Output the [x, y] coordinate of the center of the cell containing the given text.  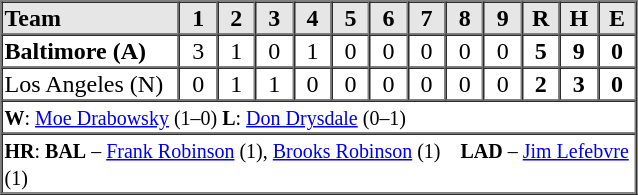
Team [91, 18]
8 [465, 18]
E [617, 18]
R [541, 18]
6 [388, 18]
H [579, 18]
Los Angeles (N) [91, 84]
HR: BAL – Frank Robinson (1), Brooks Robinson (1) LAD – Jim Lefebvre (1) [319, 164]
4 [312, 18]
Baltimore (A) [91, 50]
7 [427, 18]
W: Moe Drabowsky (1–0) L: Don Drysdale (0–1) [319, 116]
